Extract the [x, y] coordinate from the center of the cell holding the provided text.  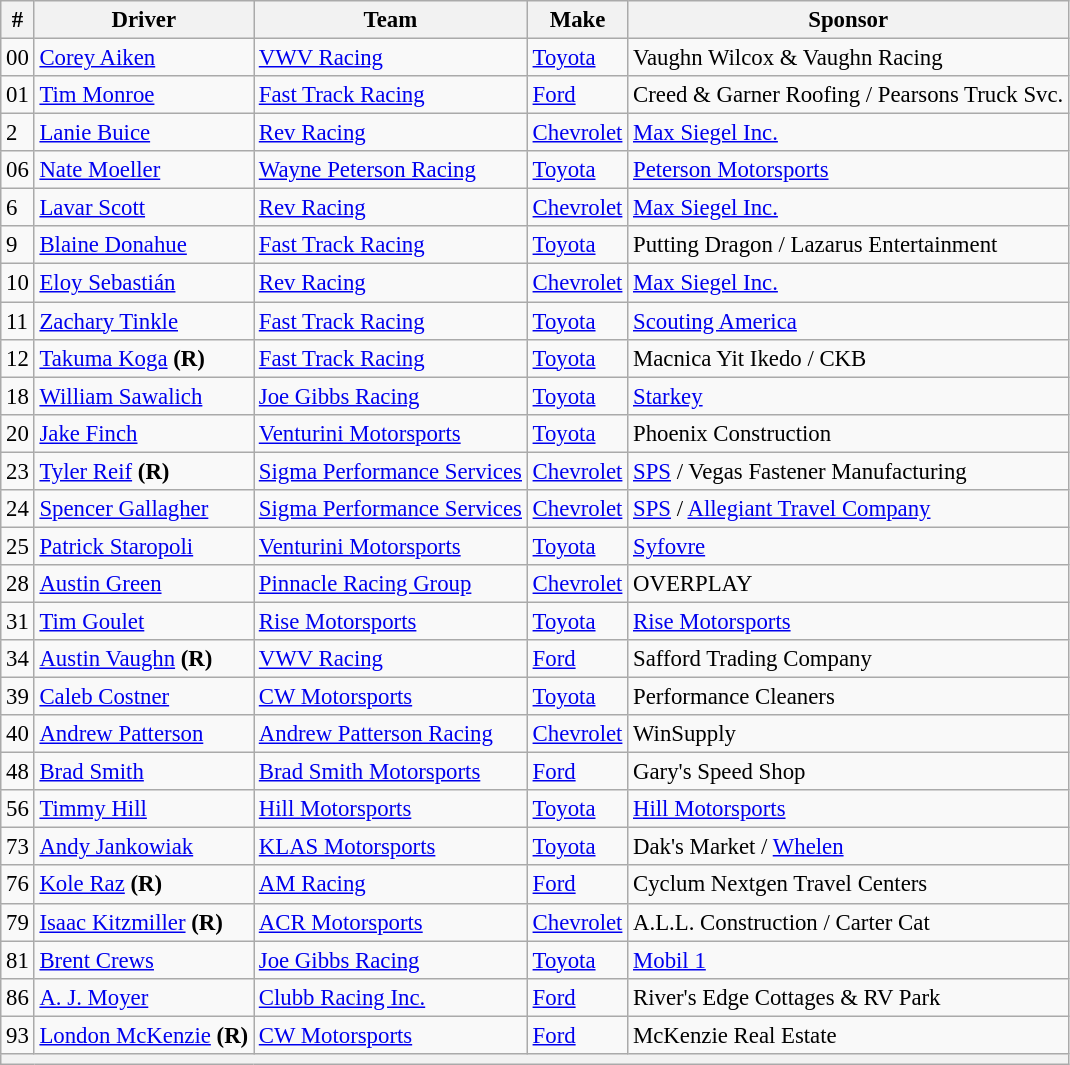
23 [18, 471]
Safford Trading Company [848, 659]
# [18, 20]
76 [18, 885]
Clubb Racing Inc. [391, 997]
A. J. Moyer [144, 997]
11 [18, 321]
SPS / Vegas Fastener Manufacturing [848, 471]
Brad Smith [144, 772]
6 [18, 208]
Eloy Sebastián [144, 283]
Isaac Kitzmiller (R) [144, 922]
Patrick Staropoli [144, 546]
10 [18, 283]
79 [18, 922]
31 [18, 621]
Caleb Costner [144, 697]
Driver [144, 20]
86 [18, 997]
Team [391, 20]
56 [18, 809]
01 [18, 95]
Dak's Market / Whelen [848, 847]
Corey Aiken [144, 58]
AM Racing [391, 885]
40 [18, 734]
London McKenzie (R) [144, 1035]
Wayne Peterson Racing [391, 170]
81 [18, 960]
25 [18, 546]
Takuma Koga (R) [144, 358]
Cyclum Nextgen Travel Centers [848, 885]
Andrew Patterson [144, 734]
Austin Green [144, 584]
Gary's Speed Shop [848, 772]
Timmy Hill [144, 809]
OVERPLAY [848, 584]
Tyler Reif (R) [144, 471]
A.L.L. Construction / Carter Cat [848, 922]
River's Edge Cottages & RV Park [848, 997]
Austin Vaughn (R) [144, 659]
Vaughn Wilcox & Vaughn Racing [848, 58]
Mobil 1 [848, 960]
9 [18, 245]
48 [18, 772]
24 [18, 509]
SPS / Allegiant Travel Company [848, 509]
Sponsor [848, 20]
Tim Monroe [144, 95]
Jake Finch [144, 433]
Tim Goulet [144, 621]
Make [577, 20]
Andrew Patterson Racing [391, 734]
00 [18, 58]
Syfovre [848, 546]
93 [18, 1035]
KLAS Motorsports [391, 847]
Lanie Buice [144, 133]
Phoenix Construction [848, 433]
Putting Dragon / Lazarus Entertainment [848, 245]
Brad Smith Motorsports [391, 772]
WinSupply [848, 734]
73 [18, 847]
William Sawalich [144, 396]
Zachary Tinkle [144, 321]
Nate Moeller [144, 170]
Pinnacle Racing Group [391, 584]
2 [18, 133]
39 [18, 697]
12 [18, 358]
Macnica Yit Ikedo / CKB [848, 358]
28 [18, 584]
Kole Raz (R) [144, 885]
20 [18, 433]
Performance Cleaners [848, 697]
Starkey [848, 396]
06 [18, 170]
Scouting America [848, 321]
Andy Jankowiak [144, 847]
Creed & Garner Roofing / Pearsons Truck Svc. [848, 95]
34 [18, 659]
Brent Crews [144, 960]
Peterson Motorsports [848, 170]
Lavar Scott [144, 208]
Blaine Donahue [144, 245]
Spencer Gallagher [144, 509]
18 [18, 396]
McKenzie Real Estate [848, 1035]
ACR Motorsports [391, 922]
